From the cell containing the given text, extract its center point as (x, y) coordinate. 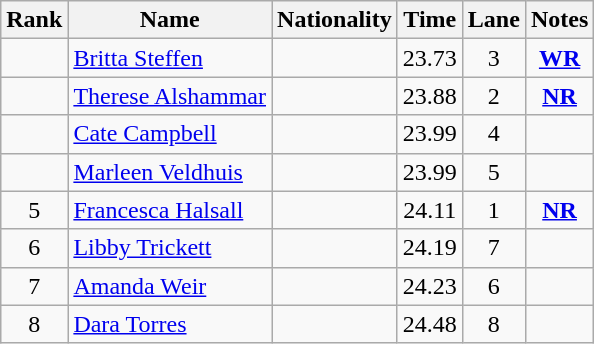
23.88 (430, 96)
24.23 (430, 286)
24.48 (430, 324)
24.19 (430, 248)
Time (430, 20)
Britta Steffen (170, 58)
Marleen Veldhuis (170, 172)
WR (559, 58)
1 (494, 210)
Libby Trickett (170, 248)
Dara Torres (170, 324)
3 (494, 58)
24.11 (430, 210)
Therese Alshammar (170, 96)
Nationality (335, 20)
Lane (494, 20)
Name (170, 20)
Francesca Halsall (170, 210)
4 (494, 134)
Notes (559, 20)
23.73 (430, 58)
Cate Campbell (170, 134)
Amanda Weir (170, 286)
Rank (34, 20)
2 (494, 96)
